Extract the (X, Y) coordinate from the center of the cell holding the provided text.  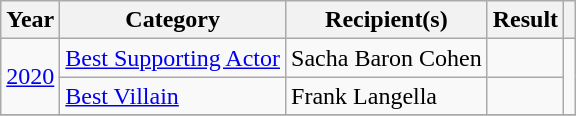
Category (173, 20)
Best Villain (173, 96)
Best Supporting Actor (173, 58)
Recipient(s) (387, 20)
2020 (30, 77)
Sacha Baron Cohen (387, 58)
Frank Langella (387, 96)
Result (525, 20)
Year (30, 20)
